Pinpoint the cell where the given text exists, returning its [x, y] midpoint coordinate. 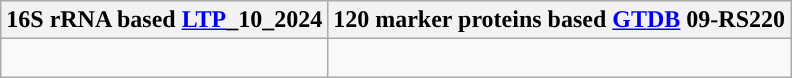
120 marker proteins based GTDB 09-RS220 [560, 20]
16S rRNA based LTP_10_2024 [164, 20]
